Scan for the cell matching the given text and deliver its (X, Y) coordinate at center. 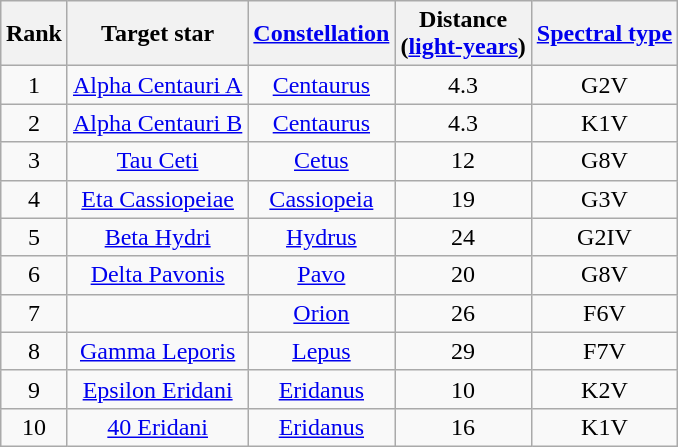
Hydrus (322, 237)
Cetus (322, 161)
40 Eridani (157, 427)
F7V (604, 351)
4 (34, 199)
16 (463, 427)
Beta Hydri (157, 237)
24 (463, 237)
12 (463, 161)
Alpha Centauri A (157, 85)
1 (34, 85)
Orion (322, 313)
Lepus (322, 351)
19 (463, 199)
20 (463, 275)
9 (34, 389)
Alpha Centauri B (157, 123)
Distance(light-years) (463, 34)
Gamma Leporis (157, 351)
Target star (157, 34)
Cassiopeia (322, 199)
3 (34, 161)
G2V (604, 85)
6 (34, 275)
29 (463, 351)
8 (34, 351)
5 (34, 237)
Pavo (322, 275)
Epsilon Eridani (157, 389)
Rank (34, 34)
Constellation (322, 34)
K2V (604, 389)
G3V (604, 199)
F6V (604, 313)
2 (34, 123)
Delta Pavonis (157, 275)
26 (463, 313)
7 (34, 313)
Spectral type (604, 34)
G2IV (604, 237)
Tau Ceti (157, 161)
Eta Cassiopeiae (157, 199)
